Return the (X, Y) coordinate for the center point of the cell that contains the specified text.  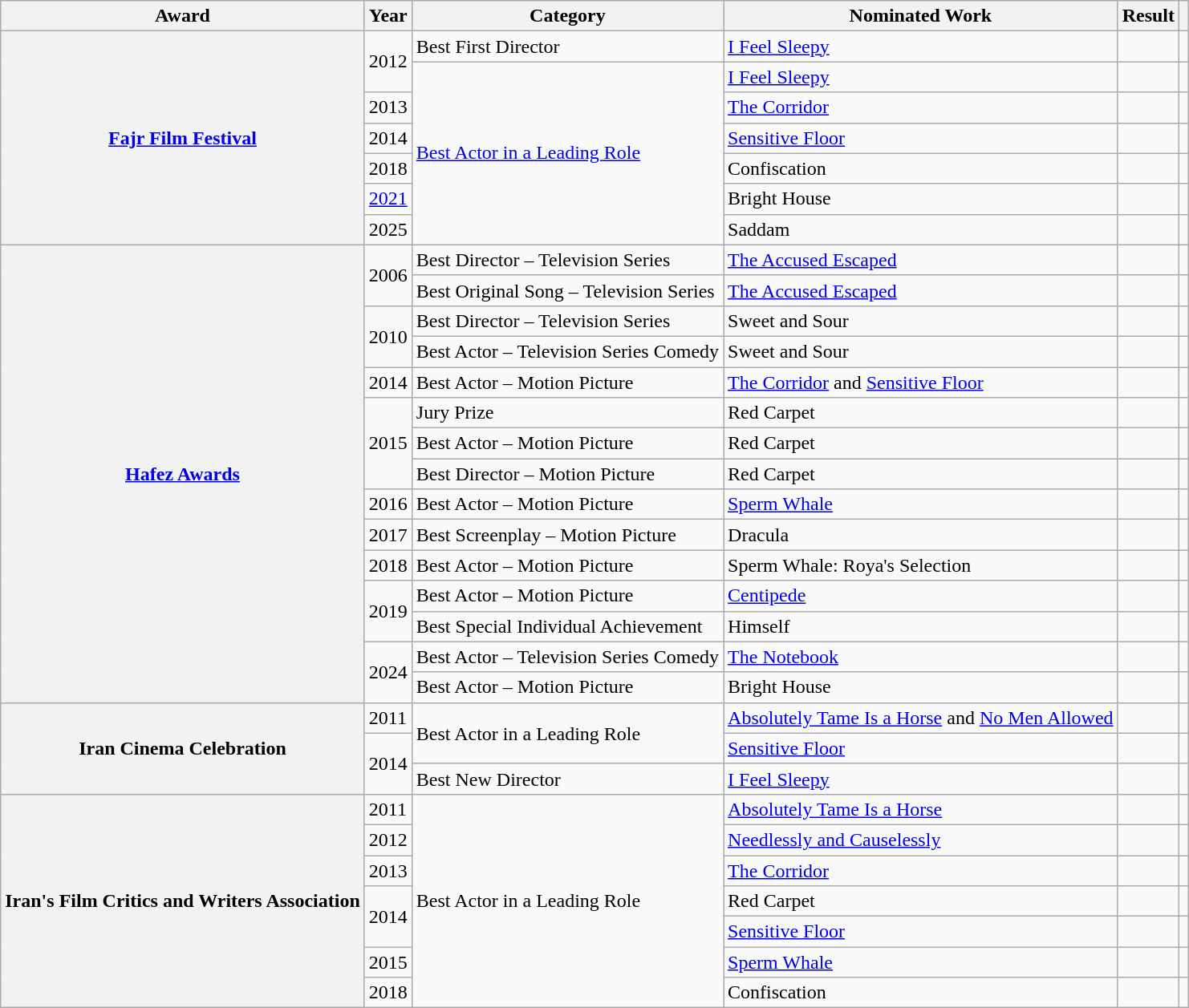
Result (1148, 16)
The Notebook (921, 657)
Year (388, 16)
Best Original Song – Television Series (567, 290)
Best Director – Motion Picture (567, 474)
2025 (388, 229)
2010 (388, 336)
Category (567, 16)
2006 (388, 275)
Iran Cinema Celebration (183, 748)
Best Special Individual Achievement (567, 626)
Himself (921, 626)
2019 (388, 611)
Iran's Film Critics and Writers Association (183, 901)
Centipede (921, 596)
Fajr Film Festival (183, 138)
The Corridor and Sensitive Floor (921, 383)
Absolutely Tame Is a Horse (921, 809)
2017 (388, 535)
2016 (388, 504)
Needlessly and Causelessly (921, 840)
Best Screenplay – Motion Picture (567, 535)
Sperm Whale: Roya's Selection (921, 565)
Absolutely Tame Is a Horse and No Men Allowed (921, 718)
Saddam (921, 229)
Jury Prize (567, 413)
2021 (388, 199)
Dracula (921, 535)
Award (183, 16)
Nominated Work (921, 16)
Best First Director (567, 47)
Best New Director (567, 779)
Hafez Awards (183, 473)
2024 (388, 672)
